Search for the cell housing the specified text and yield its [x, y] center coordinate. 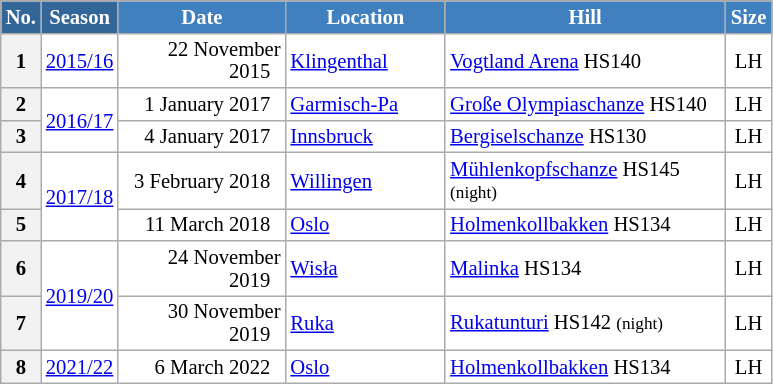
6 [21, 268]
Bergiselschanze HS130 [585, 136]
Vogtland Arena HS140 [585, 60]
Size [748, 16]
Große Olympiaschanze HS140 [585, 104]
2019/20 [80, 295]
2015/16 [80, 60]
Malinka HS134 [585, 268]
Hill [585, 16]
Rukatunturi HS142 (night) [585, 322]
Location [365, 16]
4 January 2017 [202, 136]
Date [202, 16]
2016/17 [80, 120]
Season [80, 16]
11 March 2018 [202, 224]
7 [21, 322]
22 November 2015 [202, 60]
5 [21, 224]
4 [21, 180]
30 November 2019 [202, 322]
24 November 2019 [202, 268]
2021/22 [80, 366]
Ruka [365, 322]
Willingen [365, 180]
3 [21, 136]
Garmisch-Pa [365, 104]
Wisła [365, 268]
1 January 2017 [202, 104]
1 [21, 60]
Klingenthal [365, 60]
3 February 2018 [202, 180]
2017/18 [80, 196]
8 [21, 366]
Mühlenkopfschanze HS145 (night) [585, 180]
6 March 2022 [202, 366]
Innsbruck [365, 136]
No. [21, 16]
2 [21, 104]
